Output the (X, Y) coordinate of the center of the cell containing the given text.  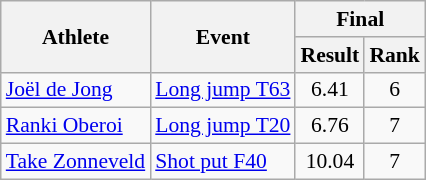
Long jump T63 (222, 90)
Joël de Jong (76, 90)
6.41 (330, 90)
Rank (394, 55)
Long jump T20 (222, 126)
Result (330, 55)
Final (360, 19)
Take Zonneveld (76, 162)
6 (394, 90)
Ranki Oberoi (76, 126)
Event (222, 36)
6.76 (330, 126)
Athlete (76, 36)
Shot put F40 (222, 162)
10.04 (330, 162)
